Capture the cell that displays the provided text and extract its (x, y) central coordinate. 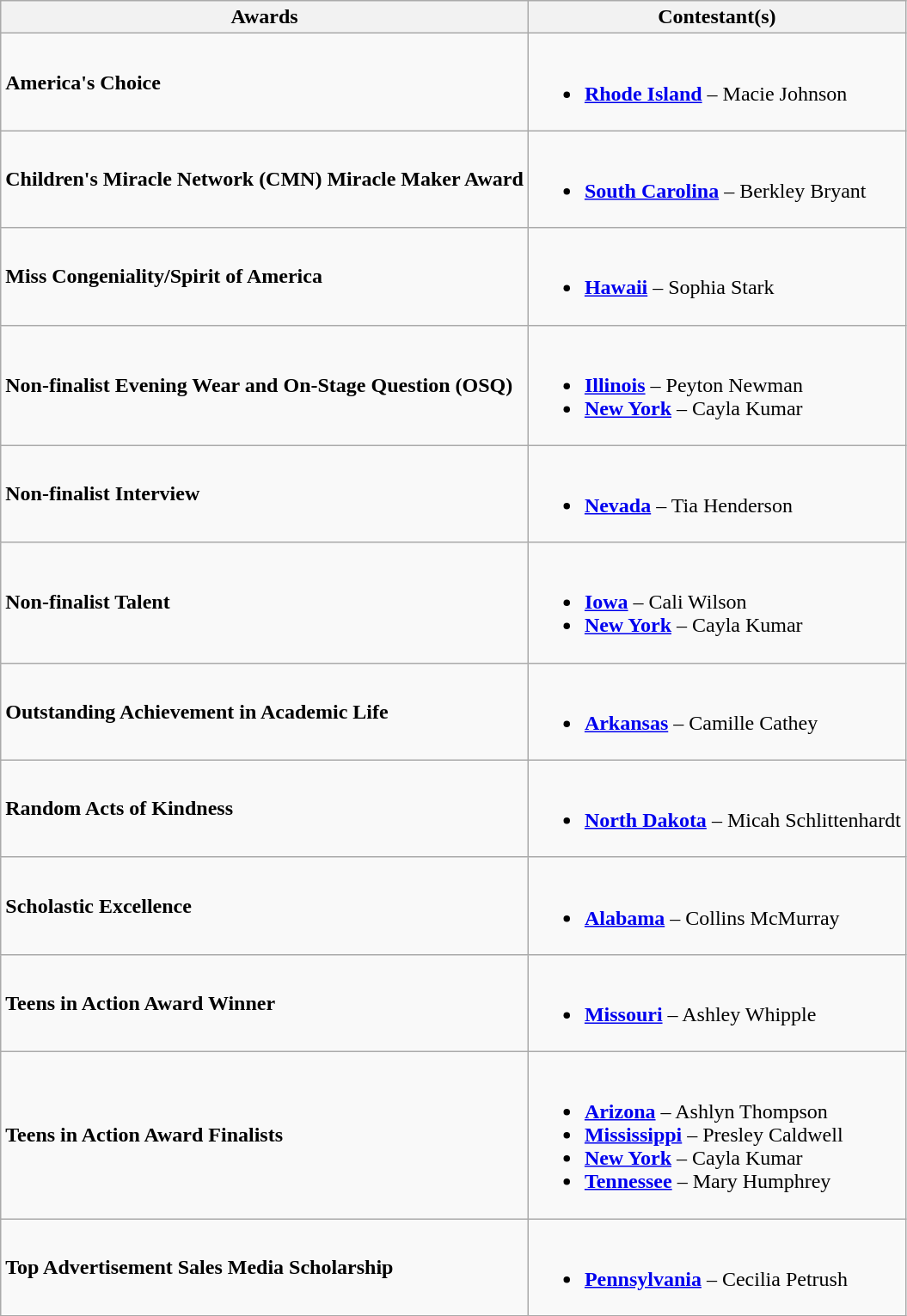
America's Choice (265, 83)
Top Advertisement Sales Media Scholarship (265, 1267)
Teens in Action Award Finalists (265, 1135)
Alabama – Collins McMurray (717, 906)
Pennsylvania – Cecilia Petrush (717, 1267)
Rhode Island – Macie Johnson (717, 83)
Nevada – Tia Henderson (717, 493)
Non-finalist Talent (265, 603)
Random Acts of Kindness (265, 808)
South Carolina – Berkley Bryant (717, 179)
Non-finalist Interview (265, 493)
Contestant(s) (717, 17)
Children's Miracle Network (CMN) Miracle Maker Award (265, 179)
Arkansas – Camille Cathey (717, 712)
North Dakota – Micah Schlittenhardt (717, 808)
Missouri – Ashley Whipple (717, 1002)
Awards (265, 17)
Arizona – Ashlyn Thompson Mississippi – Presley Caldwell New York – Cayla Kumar Tennessee – Mary Humphrey (717, 1135)
Miss Congeniality/Spirit of America (265, 277)
Hawaii – Sophia Stark (717, 277)
Iowa – Cali Wilson New York – Cayla Kumar (717, 603)
Illinois – Peyton Newman New York – Cayla Kumar (717, 385)
Non-finalist Evening Wear and On-Stage Question (OSQ) (265, 385)
Outstanding Achievement in Academic Life (265, 712)
Teens in Action Award Winner (265, 1002)
Scholastic Excellence (265, 906)
